Output the (x, y) coordinate of the center of the cell containing the given text.  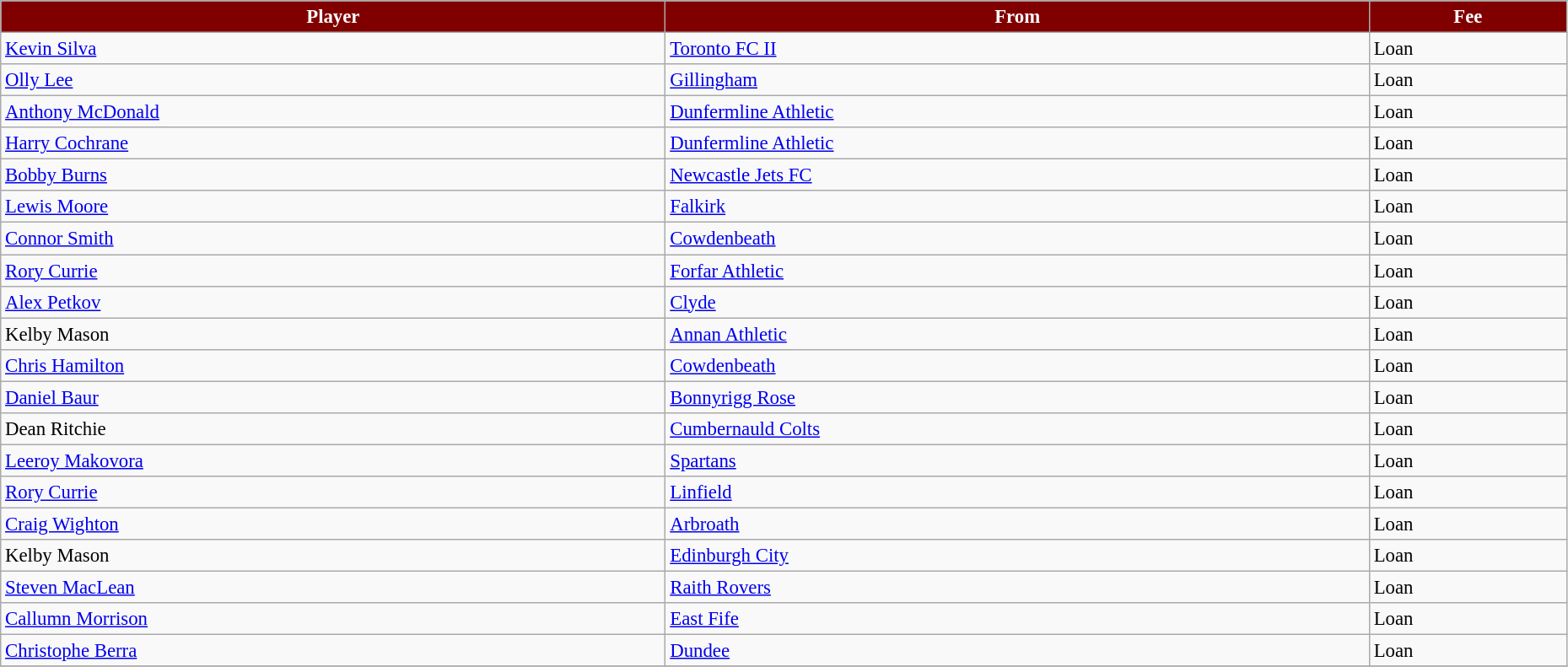
Spartans (1017, 460)
Cumbernauld Colts (1017, 429)
Annan Athletic (1017, 334)
Dundee (1017, 651)
Arbroath (1017, 524)
Lewis Moore (333, 207)
Alex Petkov (333, 302)
East Fife (1017, 619)
Kevin Silva (333, 49)
Anthony McDonald (333, 112)
Connor Smith (333, 239)
Toronto FC II (1017, 49)
Falkirk (1017, 207)
Bobby Burns (333, 175)
Harry Cochrane (333, 143)
Edinburgh City (1017, 556)
Linfield (1017, 492)
Newcastle Jets FC (1017, 175)
Craig Wighton (333, 524)
From (1017, 17)
Clyde (1017, 302)
Forfar Athletic (1017, 271)
Steven MacLean (333, 588)
Bonnyrigg Rose (1017, 397)
Leeroy Makovora (333, 460)
Christophe Berra (333, 651)
Fee (1468, 17)
Daniel Baur (333, 397)
Dean Ritchie (333, 429)
Gillingham (1017, 80)
Callumn Morrison (333, 619)
Olly Lee (333, 80)
Raith Rovers (1017, 588)
Player (333, 17)
Chris Hamilton (333, 365)
